Pinpoint the cell where the given text exists, returning its [x, y] midpoint coordinate. 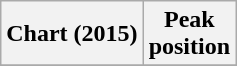
Chart (2015) [72, 34]
Peakposition [189, 34]
